Extract the (x, y) coordinate from the center of the cell holding the provided text.  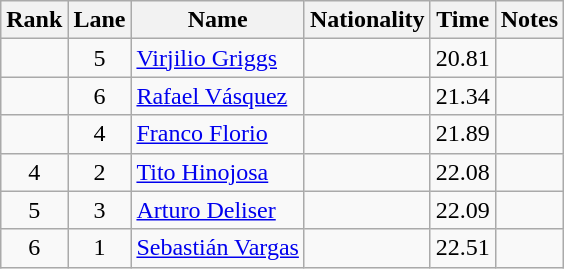
Sebastián Vargas (218, 248)
Tito Hinojosa (218, 172)
20.81 (462, 58)
22.51 (462, 248)
Franco Florio (218, 134)
3 (100, 210)
1 (100, 248)
Rank (34, 20)
21.34 (462, 96)
Notes (529, 20)
Arturo Deliser (218, 210)
22.08 (462, 172)
22.09 (462, 210)
Time (462, 20)
2 (100, 172)
Name (218, 20)
Rafael Vásquez (218, 96)
Lane (100, 20)
Virjilio Griggs (218, 58)
Nationality (367, 20)
21.89 (462, 134)
